Detect which cell encompasses the target text, then output its [X, Y] center coordinate. 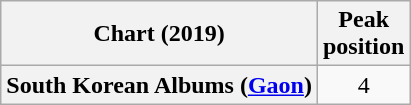
Peakposition [363, 34]
4 [363, 85]
Chart (2019) [160, 34]
South Korean Albums (Gaon) [160, 85]
